Return [x, y] of the center of cell containing provided text 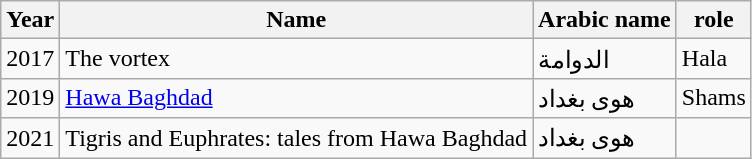
الدوامة [605, 59]
Hala [714, 59]
The vortex [296, 59]
role [714, 20]
2021 [30, 138]
Shams [714, 98]
Arabic name [605, 20]
Year [30, 20]
2019 [30, 98]
Name [296, 20]
2017 [30, 59]
Tigris and Euphrates: tales from Hawa Baghdad [296, 138]
Hawa Baghdad [296, 98]
